Search for the cell housing the specified text and yield its (X, Y) center coordinate. 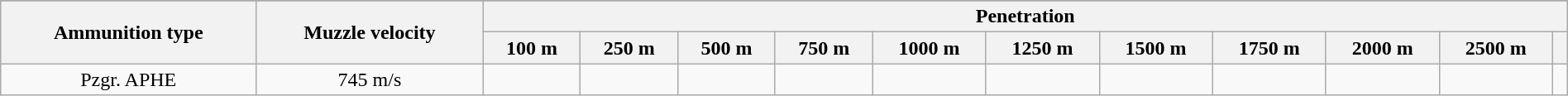
1750 m (1269, 48)
1000 m (930, 48)
2500 m (1495, 48)
Pzgr. APHE (129, 79)
1250 m (1042, 48)
250 m (629, 48)
500 m (727, 48)
750 m (824, 48)
Ammunition type (129, 32)
Penetration (1025, 17)
745 m/s (370, 79)
2000 m (1383, 48)
100 m (532, 48)
1500 m (1156, 48)
Muzzle velocity (370, 32)
